Extract the [X, Y] coordinate from the center of the cell holding the provided text.  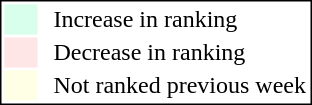
Not ranked previous week [180, 85]
Decrease in ranking [180, 53]
Increase in ranking [180, 19]
